Capture the cell that displays the provided text and extract its (X, Y) central coordinate. 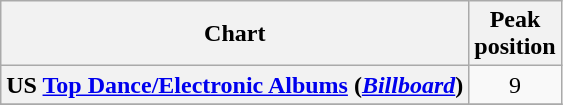
Peakposition (515, 34)
US Top Dance/Electronic Albums (Billboard) (235, 85)
Chart (235, 34)
9 (515, 85)
